For the text-containing cell, return its midpoint in [x, y] coordinate format. 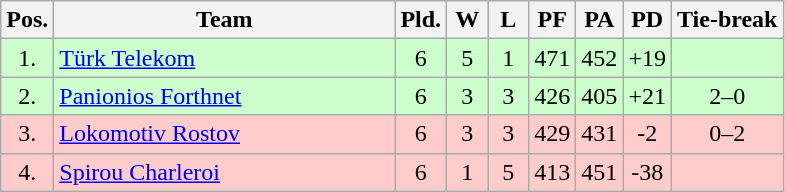
426 [552, 96]
4. [28, 172]
1. [28, 58]
405 [600, 96]
431 [600, 134]
PD [648, 20]
3. [28, 134]
Türk Telekom [224, 58]
W [468, 20]
Panionios Forthnet [224, 96]
471 [552, 58]
2–0 [727, 96]
0–2 [727, 134]
+21 [648, 96]
429 [552, 134]
Spirou Charleroi [224, 172]
Tie-break [727, 20]
PA [600, 20]
L [508, 20]
452 [600, 58]
Lokomotiv Rostov [224, 134]
2. [28, 96]
451 [600, 172]
-2 [648, 134]
Team [224, 20]
+19 [648, 58]
Pos. [28, 20]
-38 [648, 172]
PF [552, 20]
413 [552, 172]
Pld. [421, 20]
